Identify which cell holds the provided text, then report its (X, Y) central coordinate. 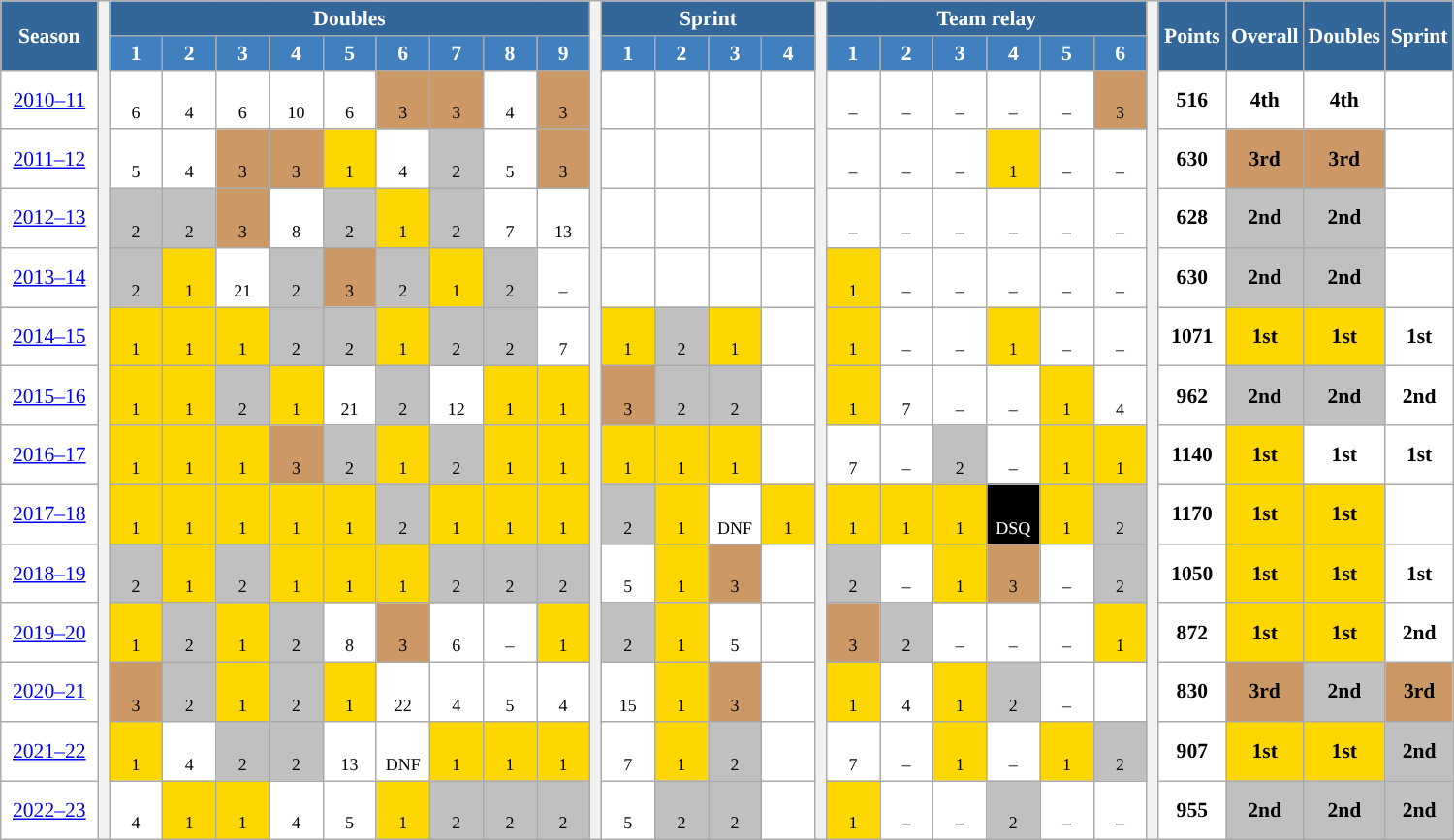
2019–20 (49, 634)
15 (628, 692)
2016–17 (49, 455)
1170 (1192, 513)
1050 (1192, 574)
830 (1192, 692)
872 (1192, 634)
1071 (1192, 337)
1140 (1192, 455)
907 (1192, 752)
12 (456, 395)
2010–11 (49, 99)
Points (1192, 35)
Overall (1265, 35)
Season (49, 35)
10 (297, 99)
2015–16 (49, 395)
DSQ (1014, 513)
2013–14 (49, 277)
628 (1192, 219)
2022–23 (49, 810)
2012–13 (49, 219)
2014–15 (49, 337)
Team relay (987, 18)
2020–21 (49, 692)
22 (403, 692)
2018–19 (49, 574)
9 (564, 53)
2011–12 (49, 159)
2021–22 (49, 752)
516 (1192, 99)
2017–18 (49, 513)
955 (1192, 810)
962 (1192, 395)
